Capture the cell that displays the provided text and extract its (X, Y) central coordinate. 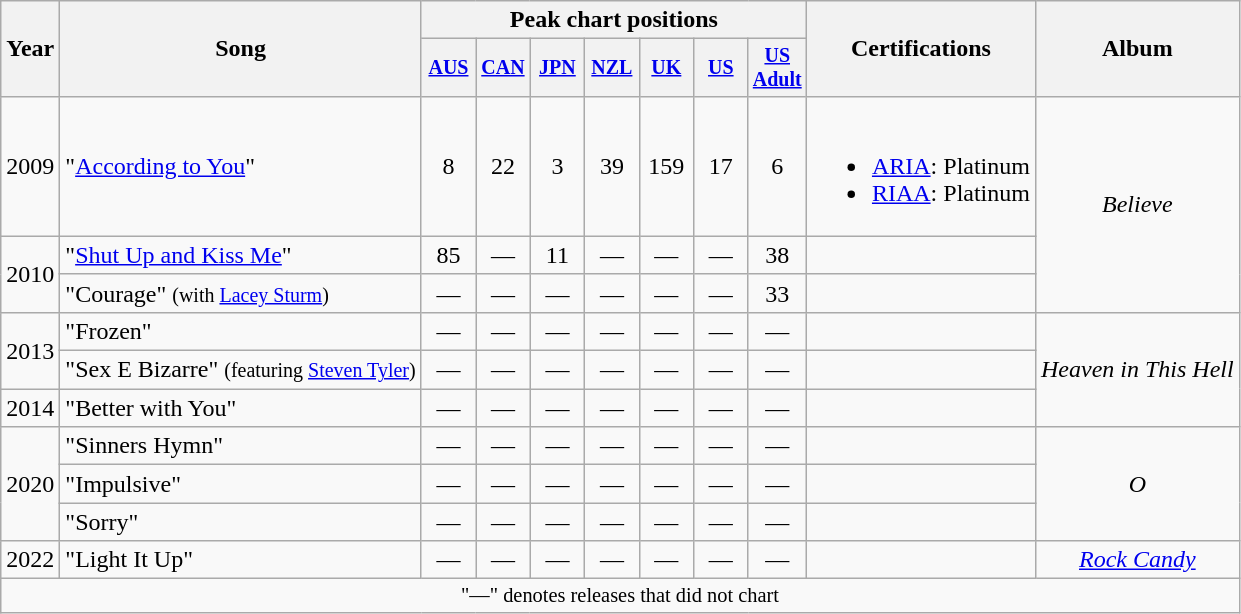
"Impulsive" (240, 484)
11 (557, 255)
JPN (557, 68)
38 (777, 255)
Heaven in This Hell (1137, 369)
8 (448, 166)
39 (612, 166)
"Light It Up" (240, 560)
"—" denotes releases that did not chart (620, 596)
UK (666, 68)
"Shut Up and Kiss Me" (240, 255)
159 (666, 166)
ARIA: PlatinumRIAA: Platinum (920, 166)
"Sex E Bizarre" (featuring Steven Tyler) (240, 370)
2022 (30, 560)
Believe (1137, 204)
AUS (448, 68)
O (1137, 484)
"Sinners Hymn" (240, 446)
"According to You" (240, 166)
Certifications (920, 49)
Year (30, 49)
"Sorry" (240, 522)
2010 (30, 274)
3 (557, 166)
Rock Candy (1137, 560)
US (721, 68)
USAdult (777, 68)
NZL (612, 68)
33 (777, 293)
Song (240, 49)
"Frozen" (240, 331)
2020 (30, 484)
"Better with You" (240, 408)
22 (503, 166)
2014 (30, 408)
CAN (503, 68)
Album (1137, 49)
2013 (30, 350)
6 (777, 166)
"Courage" (with Lacey Sturm) (240, 293)
17 (721, 166)
Peak chart positions (614, 20)
2009 (30, 166)
85 (448, 255)
